Search for the cell housing the specified text and yield its [X, Y] center coordinate. 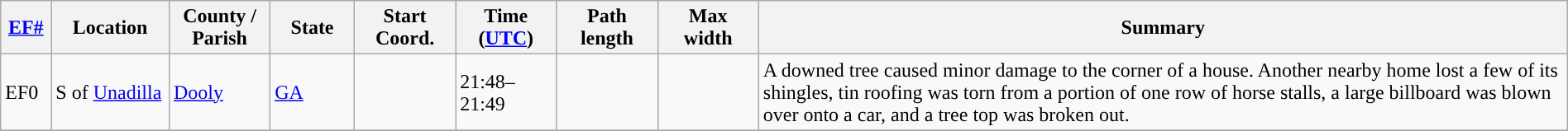
County / Parish [219, 28]
S of Unadilla [111, 92]
EF# [26, 28]
Start Coord. [404, 28]
Path length [607, 28]
Dooly [219, 92]
Time (UTC) [506, 28]
State [313, 28]
21:48–21:49 [506, 92]
Max width [708, 28]
Location [111, 28]
EF0 [26, 92]
Summary [1163, 28]
GA [313, 92]
